Find where the given text appears and provide that cell's center as (X, Y) coordinate. 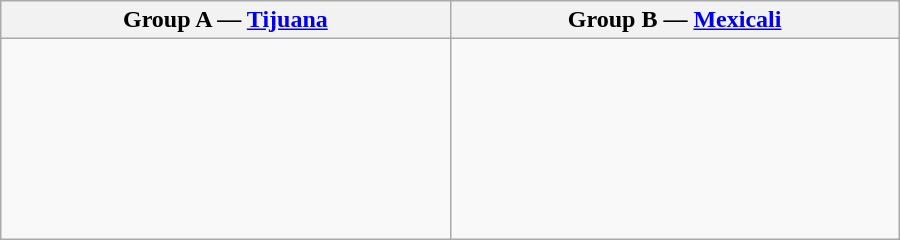
Group B — Mexicali (674, 20)
Group A — Tijuana (226, 20)
